Determine the [X, Y] coordinate at the center of the cell enclosing the given text.  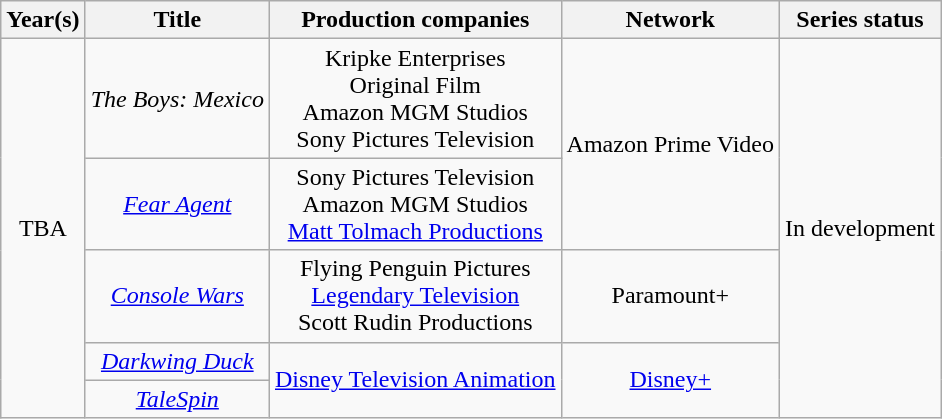
The Boys: Mexico [177, 98]
Series status [860, 20]
Fear Agent [177, 204]
Disney+ [670, 380]
Console Wars [177, 296]
Title [177, 20]
Disney Television Animation [415, 380]
Production companies [415, 20]
Year(s) [43, 20]
TaleSpin [177, 399]
Paramount+ [670, 296]
Network [670, 20]
Sony Pictures TelevisionAmazon MGM StudiosMatt Tolmach Productions [415, 204]
In development [860, 228]
TBA [43, 228]
Flying Penguin PicturesLegendary TelevisionScott Rudin Productions [415, 296]
Darkwing Duck [177, 361]
Amazon Prime Video [670, 144]
Kripke EnterprisesOriginal FilmAmazon MGM StudiosSony Pictures Television [415, 98]
